Return the [X, Y] coordinate for the center point of the cell that contains the specified text.  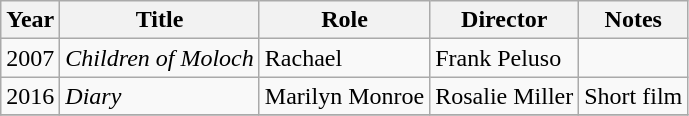
Children of Moloch [160, 58]
Short film [634, 96]
Role [344, 20]
Rosalie Miller [504, 96]
Diary [160, 96]
Notes [634, 20]
Marilyn Monroe [344, 96]
Title [160, 20]
Rachael [344, 58]
Director [504, 20]
2007 [30, 58]
Frank Peluso [504, 58]
2016 [30, 96]
Year [30, 20]
